Detect which cell encompasses the target text, then output its [X, Y] center coordinate. 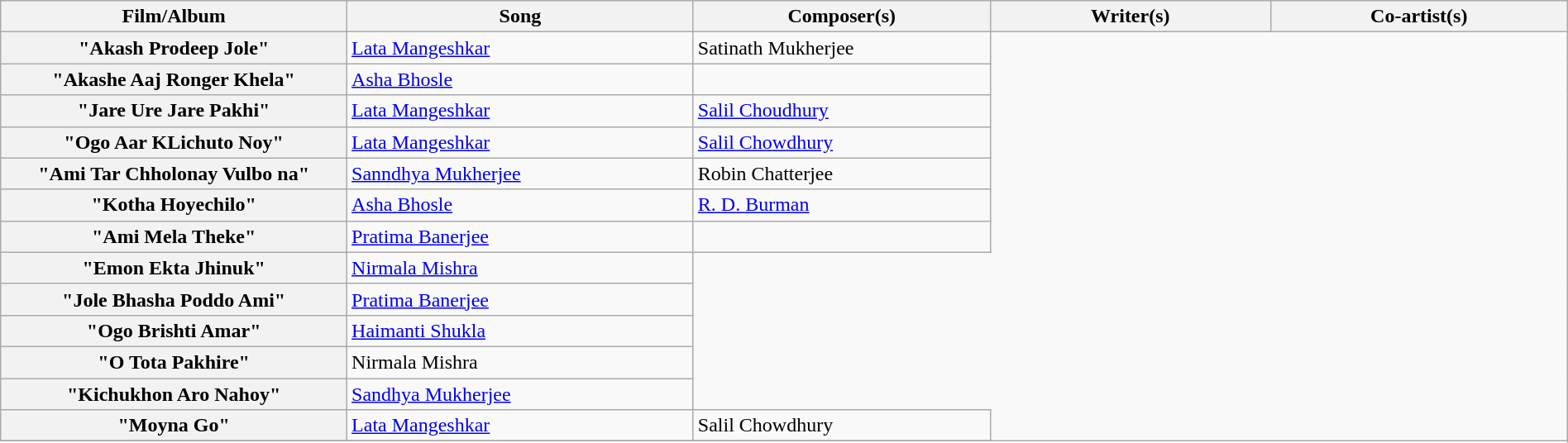
Satinath Mukherjee [842, 48]
R. D. Burman [842, 205]
Sandhya Mukherjee [521, 394]
Film/Album [174, 17]
Haimanti Shukla [521, 331]
"Ami Mela Theke" [174, 236]
Salil Choudhury [842, 111]
"Emon Ekta Jhinuk" [174, 268]
"Ogo Brishti Amar" [174, 331]
"O Tota Pakhire" [174, 362]
"Ami Tar Chholonay Vulbo na" [174, 174]
"Jole Bhasha Poddo Ami" [174, 299]
"Moyna Go" [174, 426]
Sanndhya Mukherjee [521, 174]
"Jare Ure Jare Pakhi" [174, 111]
"Kichukhon Aro Nahoy" [174, 394]
"Akash Prodeep Jole" [174, 48]
Composer(s) [842, 17]
Co-artist(s) [1419, 17]
"Ogo Aar KLichuto Noy" [174, 142]
Song [521, 17]
Writer(s) [1130, 17]
Robin Chatterjee [842, 174]
"Akashe Aaj Ronger Khela" [174, 79]
"Kotha Hoyechilo" [174, 205]
